Find where the given text appears and provide that cell's center as [x, y] coordinate. 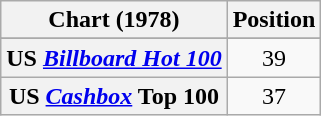
37 [274, 96]
39 [274, 58]
US Cashbox Top 100 [114, 96]
Position [274, 20]
US Billboard Hot 100 [114, 58]
Chart (1978) [114, 20]
